Scan for the cell matching the given text and deliver its (X, Y) coordinate at center. 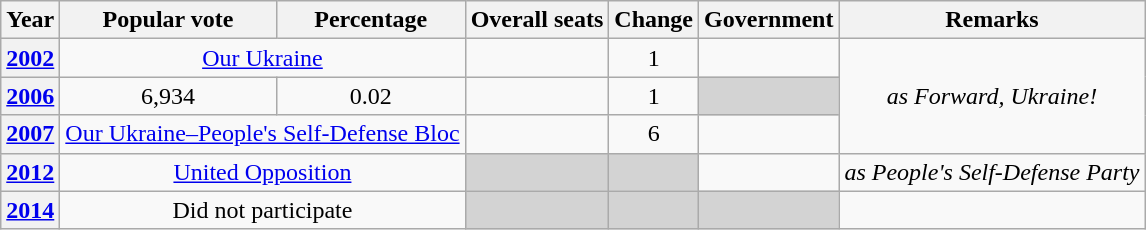
Did not participate (262, 210)
Our Ukraine–People's Self-Defense Bloc (262, 134)
Government (769, 20)
Remarks (992, 20)
2006 (30, 96)
as Forward, Ukraine! (992, 96)
Our Ukraine (262, 58)
Year (30, 20)
0.02 (370, 96)
6,934 (168, 96)
United Opposition (262, 172)
Change (654, 20)
2007 (30, 134)
Popular vote (168, 20)
6 (654, 134)
2002 (30, 58)
Overall seats (537, 20)
2012 (30, 172)
as People's Self-Defense Party (992, 172)
2014 (30, 210)
Percentage (370, 20)
